Search for the cell housing the specified text and yield its [x, y] center coordinate. 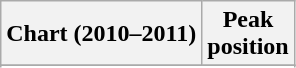
Chart (2010–2011) [102, 34]
Peakposition [248, 34]
